Pinpoint the cell where the given text exists, returning its (x, y) midpoint coordinate. 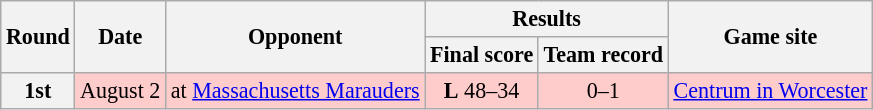
at Massachusetts Marauders (296, 90)
L 48–34 (482, 90)
0–1 (603, 90)
1st (38, 90)
Game site (770, 36)
Date (120, 36)
Final score (482, 54)
Centrum in Worcester (770, 90)
Opponent (296, 36)
Results (546, 18)
Round (38, 36)
Team record (603, 54)
August 2 (120, 90)
